For the text-containing cell, return its midpoint in [x, y] coordinate format. 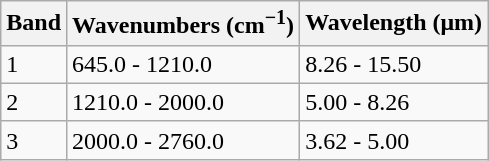
5.00 - 8.26 [394, 102]
3.62 - 5.00 [394, 140]
1210.0 - 2000.0 [184, 102]
Wavenumbers (cm−1) [184, 24]
3 [34, 140]
1 [34, 64]
8.26 - 15.50 [394, 64]
2000.0 - 2760.0 [184, 140]
Band [34, 24]
645.0 - 1210.0 [184, 64]
Wavelength (μm) [394, 24]
2 [34, 102]
